Detect which cell encompasses the target text, then output its (X, Y) center coordinate. 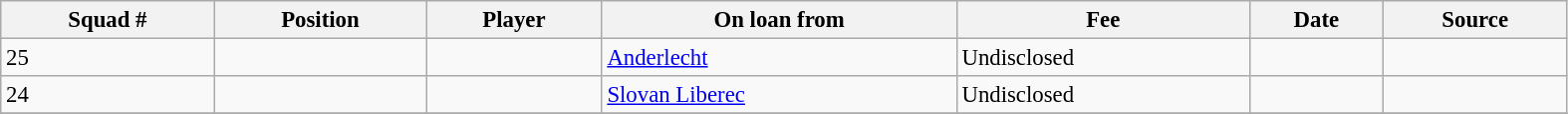
Slovan Liberec (779, 95)
Player (514, 20)
Position (321, 20)
Squad # (108, 20)
Fee (1103, 20)
Anderlecht (779, 58)
Date (1316, 20)
24 (108, 95)
25 (108, 58)
On loan from (779, 20)
Source (1474, 20)
